Locate the cell with the specified text and output its (x, y) center coordinate. 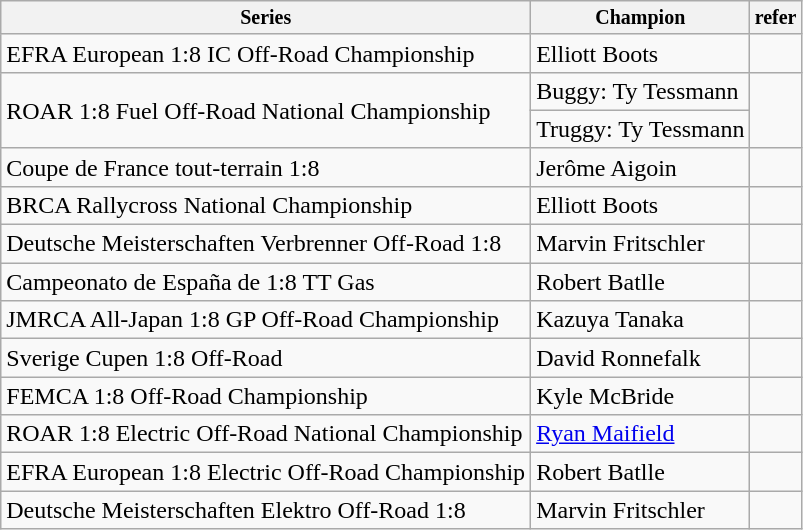
Kazuya Tanaka (640, 320)
Coupe de France tout-terrain 1:8 (266, 167)
Campeonato de España de 1:8 TT Gas (266, 282)
refer (776, 18)
Truggy: Ty Tessmann (640, 129)
ROAR 1:8 Electric Off-Road National Championship (266, 434)
JMRCA All-Japan 1:8 GP Off-Road Championship (266, 320)
Sverige Cupen 1:8 Off-Road (266, 358)
EFRA European 1:8 IC Off-Road Championship (266, 53)
Kyle McBride (640, 396)
Deutsche Meisterschaften Verbrenner Off-Road 1:8 (266, 244)
ROAR 1:8 Fuel Off-Road National Championship (266, 110)
David Ronnefalk (640, 358)
Series (266, 18)
Buggy: Ty Tessmann (640, 91)
Champion (640, 18)
EFRA European 1:8 Electric Off-Road Championship (266, 472)
BRCA Rallycross National Championship (266, 205)
Deutsche Meisterschaften Elektro Off-Road 1:8 (266, 510)
Ryan Maifield (640, 434)
Jerôme Aigoin (640, 167)
FEMCA 1:8 Off-Road Championship (266, 396)
